Locate the cell with the specified text and output its (x, y) center coordinate. 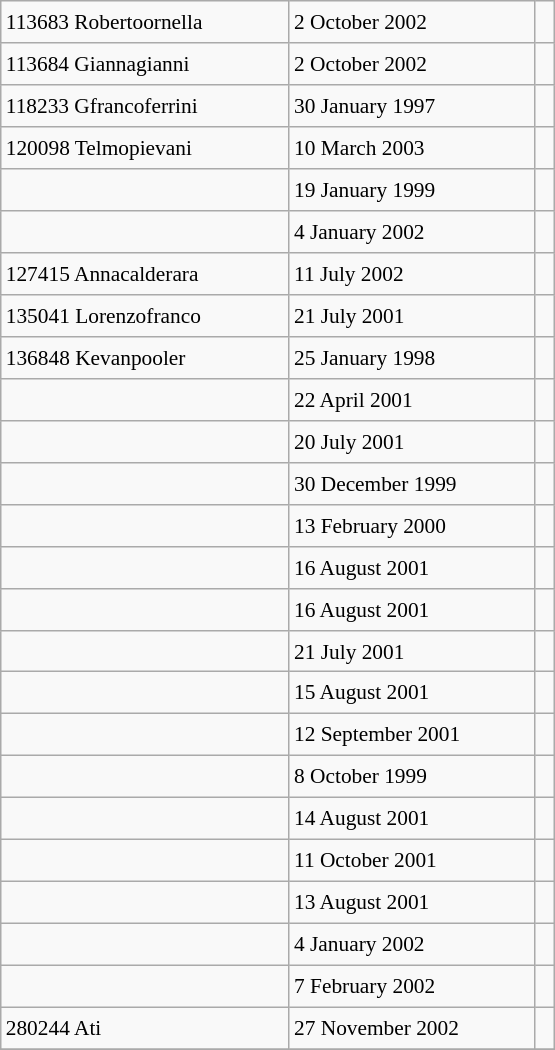
120098 Telmopievani (145, 148)
13 August 2001 (412, 903)
280244 Ati (145, 1028)
20 July 2001 (412, 441)
22 April 2001 (412, 399)
14 August 2001 (412, 819)
27 November 2002 (412, 1028)
11 July 2002 (412, 274)
118233 Gfrancoferrini (145, 106)
135041 Lorenzofranco (145, 316)
25 January 1998 (412, 358)
136848 Kevanpooler (145, 358)
7 February 2002 (412, 986)
113684 Giannagianni (145, 64)
13 February 2000 (412, 525)
19 January 1999 (412, 190)
11 October 2001 (412, 861)
10 March 2003 (412, 148)
15 August 2001 (412, 693)
127415 Annacalderara (145, 274)
30 December 1999 (412, 483)
30 January 1997 (412, 106)
12 September 2001 (412, 735)
113683 Robertoornella (145, 22)
8 October 1999 (412, 777)
